Scan for the cell matching the given text and deliver its [x, y] coordinate at center. 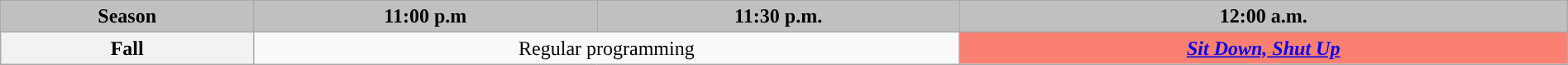
12:00 a.m. [1264, 17]
Sit Down, Shut Up [1264, 48]
Regular programming [607, 48]
Season [127, 17]
Fall [127, 48]
11:00 p.m [426, 17]
11:30 p.m. [778, 17]
